Scan for the cell matching the given text and deliver its (X, Y) coordinate at center. 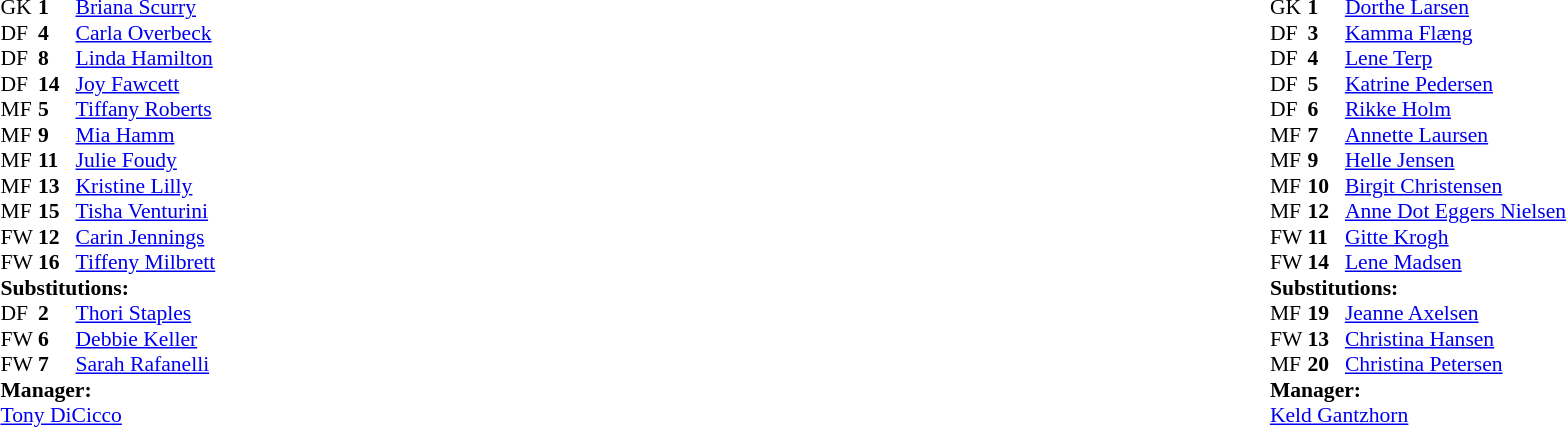
Carla Overbeck (146, 33)
Lene Terp (1456, 59)
Mia Hamm (146, 135)
Sarah Rafanelli (146, 365)
Helle Jensen (1456, 161)
Thori Staples (146, 313)
Katrine Pedersen (1456, 84)
Carin Jennings (146, 237)
Christina Hansen (1456, 339)
Tiffeny Milbrett (146, 263)
Debbie Keller (146, 339)
Linda Hamilton (146, 59)
Jeanne Axelsen (1456, 313)
2 (57, 313)
10 (1326, 186)
Tisha Venturini (146, 211)
16 (57, 263)
Tiffany Roberts (146, 109)
Rikke Holm (1456, 109)
Annette Laursen (1456, 135)
20 (1326, 365)
15 (57, 211)
Birgit Christensen (1456, 186)
8 (57, 59)
3 (1326, 33)
Kamma Flæng (1456, 33)
19 (1326, 313)
Kristine Lilly (146, 186)
Lene Madsen (1456, 263)
Joy Fawcett (146, 84)
Christina Petersen (1456, 365)
Julie Foudy (146, 161)
Gitte Krogh (1456, 237)
Anne Dot Eggers Nielsen (1456, 211)
